Output the (x, y) coordinate of the center of the cell containing the given text.  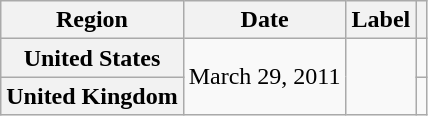
United States (92, 58)
Date (264, 20)
United Kingdom (92, 96)
Region (92, 20)
March 29, 2011 (264, 77)
Label (381, 20)
